Identify which cell holds the provided text, then report its (x, y) central coordinate. 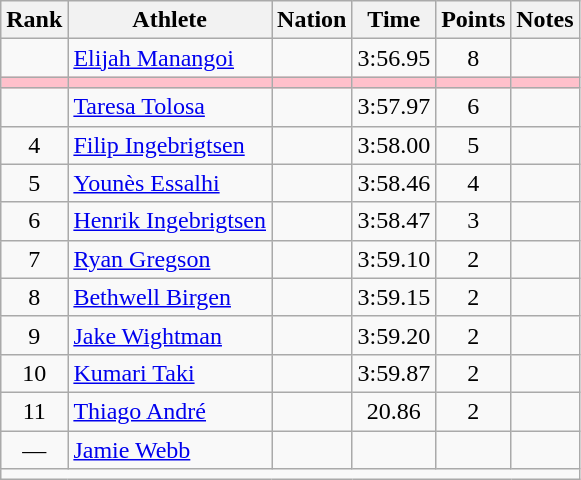
Taresa Tolosa (170, 107)
Notes (545, 20)
Jamie Webb (170, 449)
3:59.87 (394, 373)
Jake Wightman (170, 335)
7 (34, 259)
Ryan Gregson (170, 259)
Thiago André (170, 411)
10 (34, 373)
20.86 (394, 411)
3:57.97 (394, 107)
3:56.95 (394, 58)
3:59.20 (394, 335)
3:59.15 (394, 297)
Nation (312, 20)
Filip Ingebrigtsen (170, 145)
Rank (34, 20)
3:58.46 (394, 183)
Kumari Taki (170, 373)
11 (34, 411)
— (34, 449)
Athlete (170, 20)
Time (394, 20)
Bethwell Birgen (170, 297)
Points (474, 20)
3:59.10 (394, 259)
3:58.00 (394, 145)
9 (34, 335)
3:58.47 (394, 221)
3 (474, 221)
Henrik Ingebrigtsen (170, 221)
Younès Essalhi (170, 183)
Elijah Manangoi (170, 58)
